Pinpoint the cell where the given text exists, returning its [X, Y] midpoint coordinate. 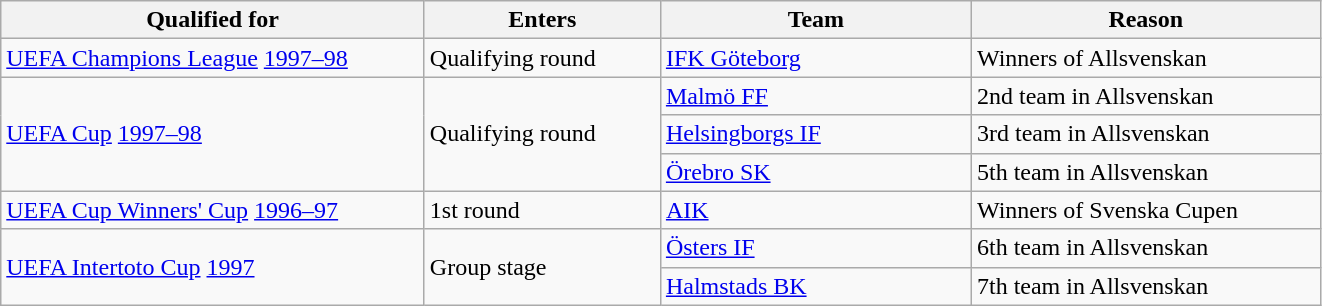
Helsingborgs IF [816, 134]
UEFA Cup Winners' Cup 1996–97 [213, 210]
Team [816, 20]
Reason [1146, 20]
UEFA Cup 1997–98 [213, 134]
AIK [816, 210]
Qualified for [213, 20]
UEFA Intertoto Cup 1997 [213, 267]
Malmö FF [816, 96]
6th team in Allsvenskan [1146, 248]
Halmstads BK [816, 286]
Winners of Svenska Cupen [1146, 210]
IFK Göteborg [816, 58]
Winners of Allsvenskan [1146, 58]
7th team in Allsvenskan [1146, 286]
1st round [542, 210]
3rd team in Allsvenskan [1146, 134]
Östers IF [816, 248]
Group stage [542, 267]
Enters [542, 20]
5th team in Allsvenskan [1146, 172]
UEFA Champions League 1997–98 [213, 58]
2nd team in Allsvenskan [1146, 96]
Örebro SK [816, 172]
